Identify which cell holds the provided text, then report its [x, y] central coordinate. 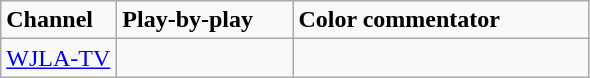
Color commentator [441, 20]
Play-by-play [205, 20]
WJLA-TV [59, 58]
Channel [59, 20]
